Find where the given text appears and provide that cell's center as (X, Y) coordinate. 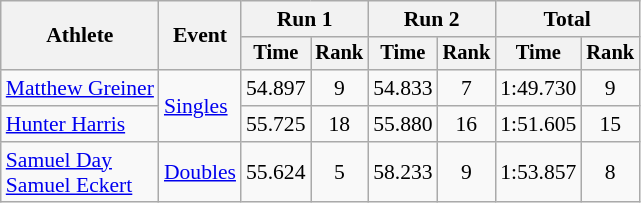
5 (339, 172)
1:51.605 (538, 124)
55.624 (276, 172)
54.833 (402, 88)
54.897 (276, 88)
Samuel DaySamuel Eckert (80, 172)
18 (339, 124)
Event (200, 36)
7 (467, 88)
1:49.730 (538, 88)
8 (610, 172)
Singles (200, 106)
55.880 (402, 124)
Matthew Greiner (80, 88)
Athlete (80, 36)
58.233 (402, 172)
Run 1 (304, 19)
Hunter Harris (80, 124)
Run 2 (432, 19)
Doubles (200, 172)
1:53.857 (538, 172)
55.725 (276, 124)
15 (610, 124)
Total (567, 19)
16 (467, 124)
